Capture the cell that displays the provided text and extract its [x, y] central coordinate. 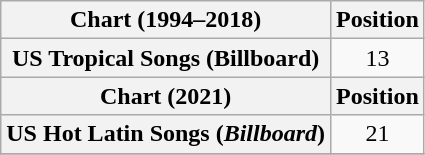
Chart (2021) [166, 96]
13 [378, 58]
Chart (1994–2018) [166, 20]
21 [378, 134]
US Hot Latin Songs (Billboard) [166, 134]
US Tropical Songs (Billboard) [166, 58]
